Output the [X, Y] coordinate of the center of the cell containing the given text.  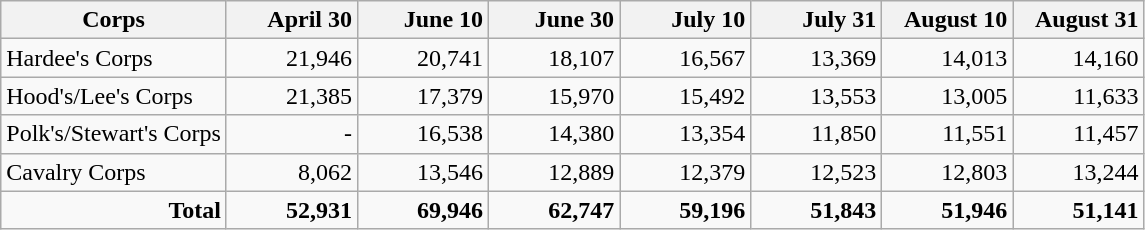
18,107 [554, 58]
11,633 [1078, 96]
20,741 [424, 58]
59,196 [686, 210]
August 10 [948, 20]
13,354 [686, 134]
Cavalry Corps [114, 172]
69,946 [424, 210]
14,380 [554, 134]
Hood's/Lee's Corps [114, 96]
14,013 [948, 58]
July 10 [686, 20]
13,546 [424, 172]
- [292, 134]
8,062 [292, 172]
62,747 [554, 210]
11,457 [1078, 134]
16,567 [686, 58]
12,379 [686, 172]
12,803 [948, 172]
Corps [114, 20]
Total [114, 210]
July 31 [816, 20]
Polk's/Stewart's Corps [114, 134]
11,551 [948, 134]
15,970 [554, 96]
13,244 [1078, 172]
June 30 [554, 20]
13,553 [816, 96]
Hardee's Corps [114, 58]
21,946 [292, 58]
21,385 [292, 96]
June 10 [424, 20]
51,141 [1078, 210]
14,160 [1078, 58]
August 31 [1078, 20]
51,946 [948, 210]
17,379 [424, 96]
13,369 [816, 58]
51,843 [816, 210]
April 30 [292, 20]
13,005 [948, 96]
12,523 [816, 172]
12,889 [554, 172]
15,492 [686, 96]
11,850 [816, 134]
16,538 [424, 134]
52,931 [292, 210]
